Provide the [x, y] coordinate of the cell's center where the given text is located.  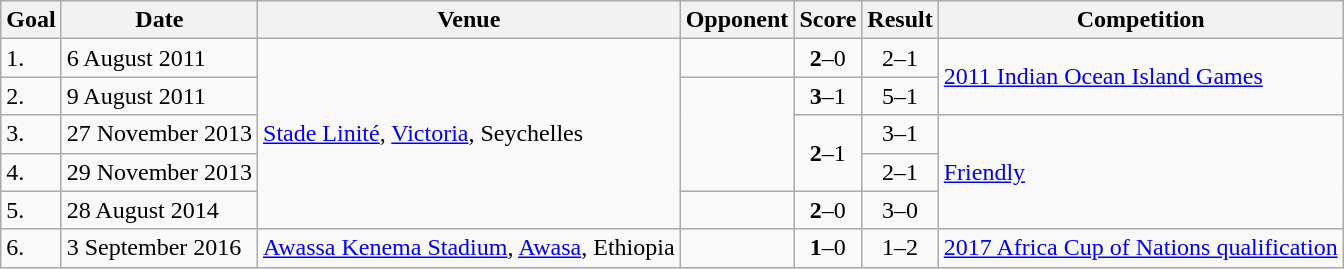
3. [31, 134]
9 August 2011 [159, 96]
6 August 2011 [159, 58]
Stade Linité, Victoria, Seychelles [470, 134]
4. [31, 172]
1. [31, 58]
2011 Indian Ocean Island Games [1140, 77]
6. [31, 248]
5–1 [900, 96]
2. [31, 96]
3 September 2016 [159, 248]
3–0 [900, 210]
Date [159, 20]
Competition [1140, 20]
27 November 2013 [159, 134]
Goal [31, 20]
5. [31, 210]
Opponent [737, 20]
Venue [470, 20]
Awassa Kenema Stadium, Awasa, Ethiopia [470, 248]
Friendly [1140, 172]
28 August 2014 [159, 210]
1–2 [900, 248]
29 November 2013 [159, 172]
Score [828, 20]
2017 Africa Cup of Nations qualification [1140, 248]
1–0 [828, 248]
Result [900, 20]
